Return (x, y) of the center of cell containing provided text 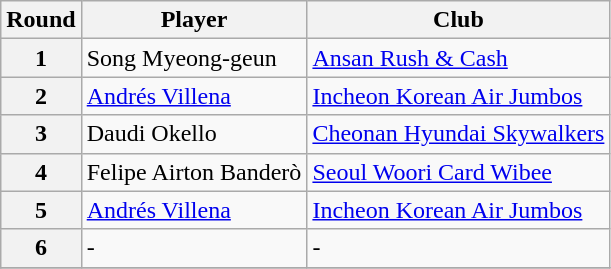
Daudi Okello (194, 134)
Felipe Airton Banderò (194, 172)
2 (41, 96)
Player (194, 20)
5 (41, 210)
6 (41, 248)
3 (41, 134)
Song Myeong-geun (194, 58)
Seoul Woori Card Wibee (458, 172)
1 (41, 58)
Ansan Rush & Cash (458, 58)
4 (41, 172)
Cheonan Hyundai Skywalkers (458, 134)
Club (458, 20)
Round (41, 20)
